Capture the cell that displays the provided text and extract its [x, y] central coordinate. 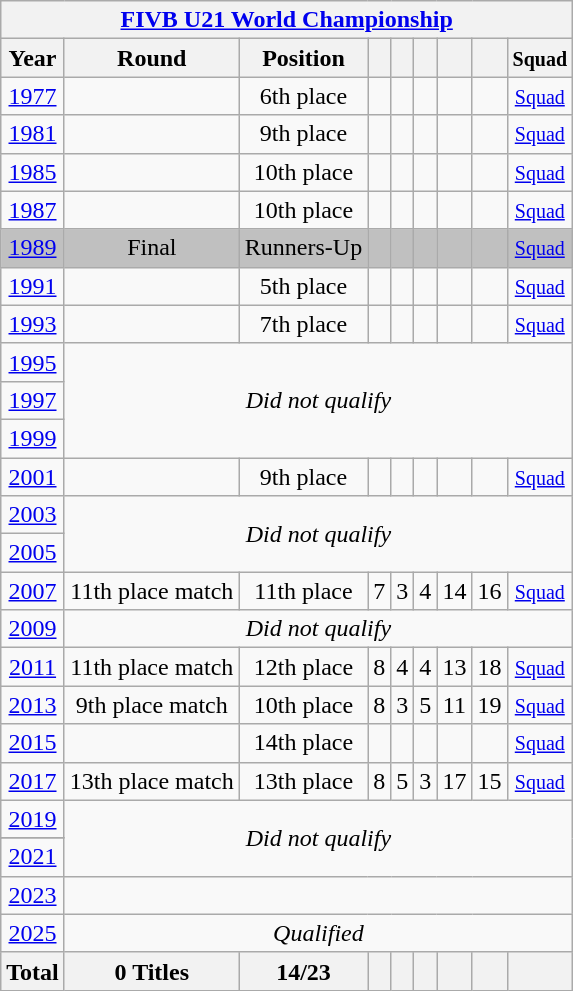
2025 [33, 933]
7th place [303, 324]
1987 [33, 210]
1981 [33, 134]
14 [454, 591]
13th place [303, 781]
1991 [33, 286]
1985 [33, 172]
5th place [303, 286]
Qualified [318, 933]
Runners-Up [303, 248]
11th place [303, 591]
0 Titles [152, 971]
13th place match [152, 781]
FIVB U21 World Championship [287, 20]
2011 [33, 667]
Position [303, 58]
12th place [303, 667]
2023 [33, 895]
6th place [303, 96]
2005 [33, 553]
Total [33, 971]
2021 [33, 857]
2007 [33, 591]
1993 [33, 324]
1997 [33, 400]
14th place [303, 743]
2001 [33, 477]
1977 [33, 96]
11 [454, 705]
Final [152, 248]
1995 [33, 362]
18 [490, 667]
13 [454, 667]
2015 [33, 743]
2019 [33, 819]
17 [454, 781]
7 [380, 591]
15 [490, 781]
Round [152, 58]
2013 [33, 705]
19 [490, 705]
2009 [33, 629]
Year [33, 58]
2017 [33, 781]
1989 [33, 248]
1999 [33, 438]
2003 [33, 515]
16 [490, 591]
14/23 [303, 971]
9th place match [152, 705]
